Locate the cell with the specified text and output its [X, Y] center coordinate. 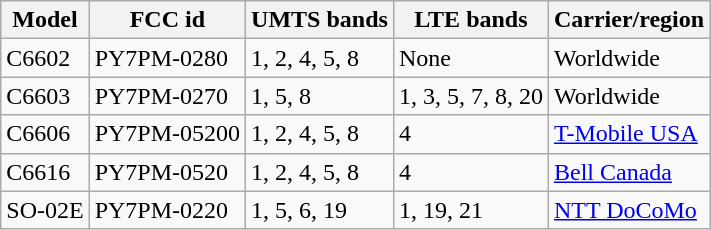
1, 19, 21 [470, 210]
1, 3, 5, 7, 8, 20 [470, 96]
PY7PM-05200 [167, 134]
C6606 [45, 134]
T-Mobile USA [628, 134]
NTT DoCoMo [628, 210]
Bell Canada [628, 172]
PY7PM-0280 [167, 58]
PY7PM-0220 [167, 210]
UMTS bands [320, 20]
C6602 [45, 58]
LTE bands [470, 20]
SO-02E [45, 210]
1, 5, 6, 19 [320, 210]
Model [45, 20]
Carrier/region [628, 20]
None [470, 58]
C6603 [45, 96]
PY7PM-0520 [167, 172]
1, 5, 8 [320, 96]
PY7PM-0270 [167, 96]
FCC id [167, 20]
C6616 [45, 172]
